Return (x, y) of the center of cell containing provided text 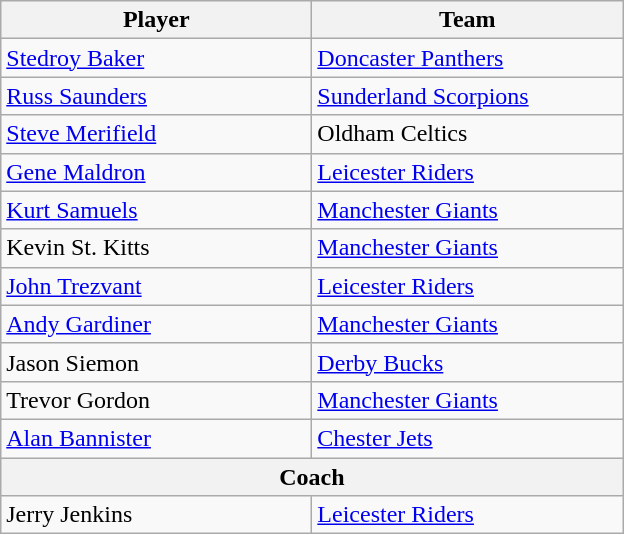
Derby Bucks (468, 362)
Russ Saunders (156, 96)
Team (468, 20)
Doncaster Panthers (468, 58)
Coach (312, 477)
Steve Merifield (156, 134)
Oldham Celtics (468, 134)
Trevor Gordon (156, 400)
Kevin St. Kitts (156, 248)
Sunderland Scorpions (468, 96)
Andy Gardiner (156, 324)
Alan Bannister (156, 438)
Jason Siemon (156, 362)
Stedroy Baker (156, 58)
Kurt Samuels (156, 210)
John Trezvant (156, 286)
Chester Jets (468, 438)
Jerry Jenkins (156, 515)
Player (156, 20)
Gene Maldron (156, 172)
